Scan for the cell matching the given text and deliver its (x, y) coordinate at center. 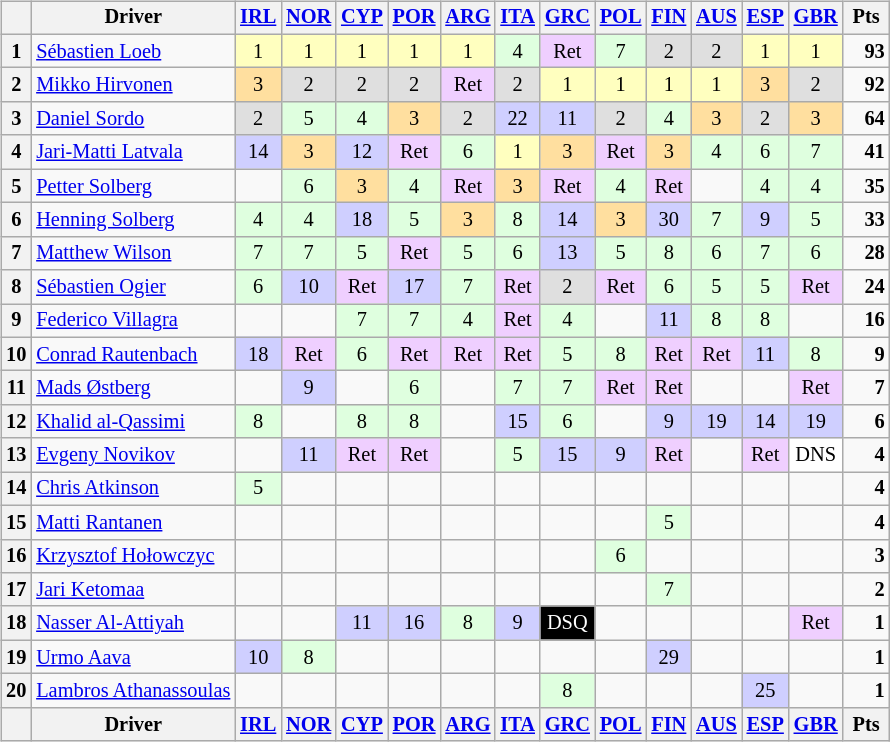
Jari-Matti Latvala (133, 152)
29 (668, 657)
41 (866, 152)
30 (668, 220)
35 (866, 186)
20 (16, 691)
24 (866, 287)
25 (766, 691)
Nasser Al-Attiyah (133, 623)
93 (866, 51)
Urmo Aava (133, 657)
Sébastien Ogier (133, 287)
Matti Rantanen (133, 522)
33 (866, 220)
DNS (816, 455)
Mads Østberg (133, 388)
Krzysztof Hołowczyc (133, 556)
28 (866, 253)
92 (866, 85)
Federico Villagra (133, 321)
Matthew Wilson (133, 253)
Mikko Hirvonen (133, 85)
Jari Ketomaa (133, 590)
Sébastien Loeb (133, 51)
22 (517, 119)
64 (866, 119)
Lambros Athanassoulas (133, 691)
Daniel Sordo (133, 119)
Khalid al-Qassimi (133, 422)
Chris Atkinson (133, 489)
Conrad Rautenbach (133, 354)
Henning Solberg (133, 220)
DSQ (568, 623)
Petter Solberg (133, 186)
Evgeny Novikov (133, 455)
